Pinpoint the cell where the given text exists, returning its [X, Y] midpoint coordinate. 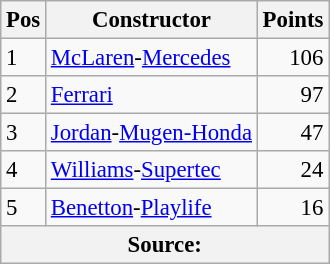
Pos [24, 20]
McLaren-Mercedes [152, 58]
47 [292, 133]
Points [292, 20]
Source: [165, 245]
4 [24, 170]
3 [24, 133]
Jordan-Mugen-Honda [152, 133]
Constructor [152, 20]
106 [292, 58]
2 [24, 95]
24 [292, 170]
Benetton-Playlife [152, 208]
16 [292, 208]
1 [24, 58]
97 [292, 95]
5 [24, 208]
Williams-Supertec [152, 170]
Ferrari [152, 95]
